Return (X, Y) of the center of cell containing provided text 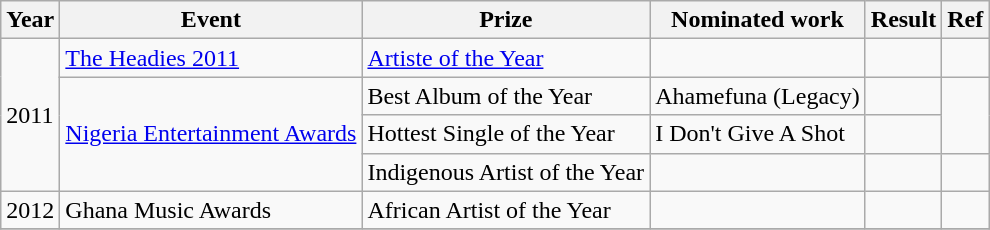
2011 (30, 115)
Nominated work (758, 20)
Result (903, 20)
Prize (506, 20)
I Don't Give A Shot (758, 134)
Hottest Single of the Year (506, 134)
Ahamefuna (Legacy) (758, 96)
Event (211, 20)
Nigeria Entertainment Awards (211, 134)
African Artist of the Year (506, 210)
Ghana Music Awards (211, 210)
The Headies 2011 (211, 58)
Best Album of the Year (506, 96)
Indigenous Artist of the Year (506, 172)
Year (30, 20)
Ref (966, 20)
2012 (30, 210)
Artiste of the Year (506, 58)
